From the cell containing the given text, extract its center point as [X, Y] coordinate. 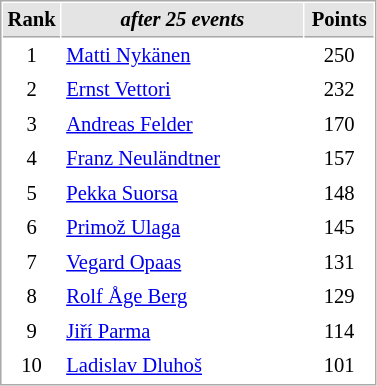
10 [32, 366]
Ladislav Dluhoš [183, 366]
2 [32, 90]
Andreas Felder [183, 124]
Jiří Parma [183, 332]
250 [340, 56]
Matti Nykänen [183, 56]
Primož Ulaga [183, 228]
129 [340, 296]
after 25 events [183, 20]
9 [32, 332]
Franz Neuländtner [183, 158]
101 [340, 366]
114 [340, 332]
Vegard Opaas [183, 262]
Points [340, 20]
6 [32, 228]
4 [32, 158]
Ernst Vettori [183, 90]
145 [340, 228]
3 [32, 124]
Rolf Åge Berg [183, 296]
7 [32, 262]
170 [340, 124]
148 [340, 194]
Pekka Suorsa [183, 194]
157 [340, 158]
5 [32, 194]
Rank [32, 20]
1 [32, 56]
8 [32, 296]
232 [340, 90]
131 [340, 262]
